Search for the cell housing the specified text and yield its [X, Y] center coordinate. 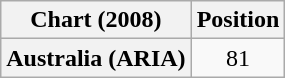
Position [238, 20]
Chart (2008) [96, 20]
Australia (ARIA) [96, 58]
81 [238, 58]
